Extract the [X, Y] coordinate from the center of the cell holding the provided text.  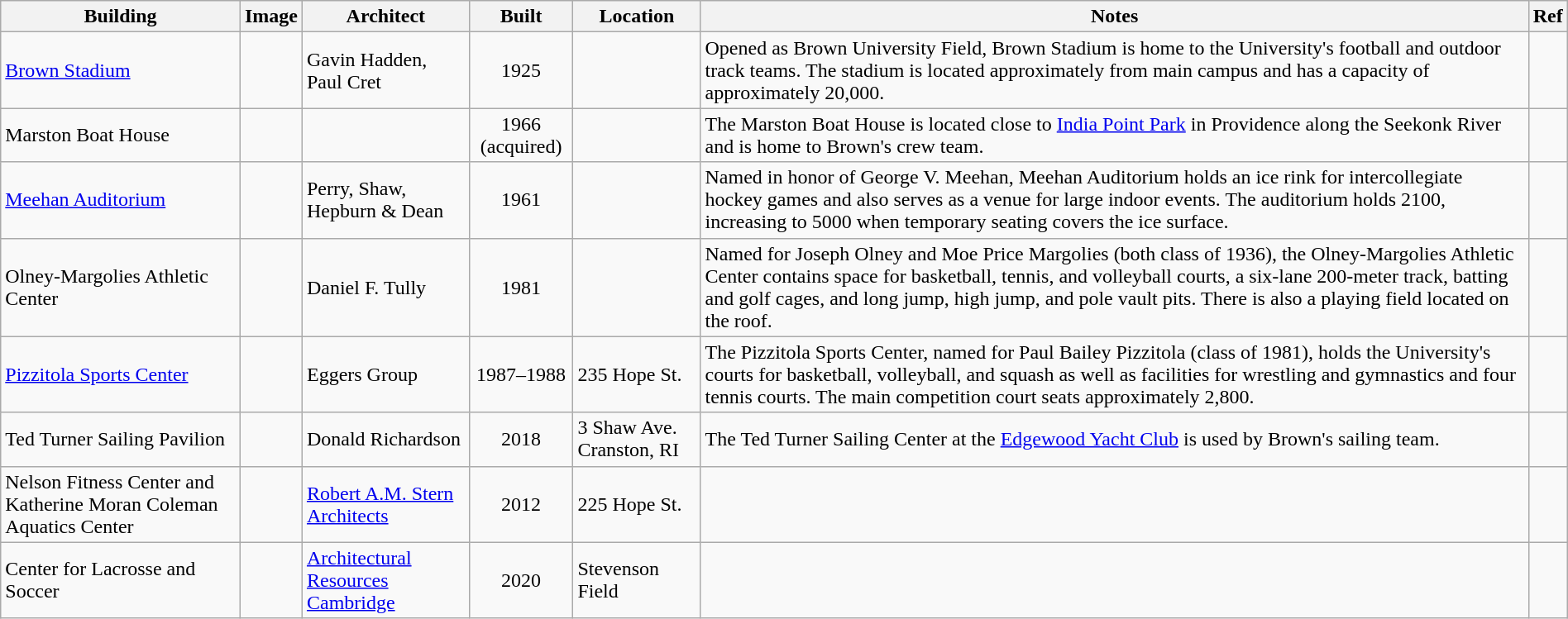
Center for Lacrosse and Soccer [121, 580]
Building [121, 17]
1961 [521, 200]
Marston Boat House [121, 136]
The Ted Turner Sailing Center at the Edgewood Yacht Club is used by Brown's sailing team. [1115, 440]
2018 [521, 440]
Robert A.M. Stern Architects [385, 504]
Architect [385, 17]
Meehan Auditorium [121, 200]
Built [521, 17]
Notes [1115, 17]
Nelson Fitness Center and Katherine Moran Coleman Aquatics Center [121, 504]
1966 (acquired) [521, 136]
The Marston Boat House is located close to India Point Park in Providence along the Seekonk River and is home to Brown's crew team. [1115, 136]
Location [637, 17]
2012 [521, 504]
235 Hope St. [637, 374]
Gavin Hadden, Paul Cret [385, 70]
Donald Richardson [385, 440]
Architectural Resources Cambridge [385, 580]
1981 [521, 288]
Brown Stadium [121, 70]
1925 [521, 70]
1987–1988 [521, 374]
Ted Turner Sailing Pavilion [121, 440]
Daniel F. Tully [385, 288]
Ref [1548, 17]
Eggers Group [385, 374]
Image [271, 17]
3 Shaw Ave. Cranston, RI [637, 440]
Perry, Shaw, Hepburn & Dean [385, 200]
Olney-Margolies Athletic Center [121, 288]
2020 [521, 580]
225 Hope St. [637, 504]
Stevenson Field [637, 580]
Pizzitola Sports Center [121, 374]
